Identify which cell holds the provided text, then report its [x, y] central coordinate. 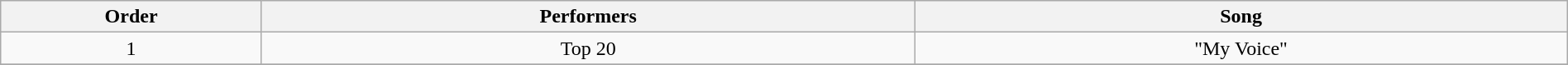
Song [1241, 17]
1 [131, 48]
"My Voice" [1241, 48]
Order [131, 17]
Top 20 [587, 48]
Performers [587, 17]
